Provide the [x, y] coordinate of the cell's center where the given text is located.  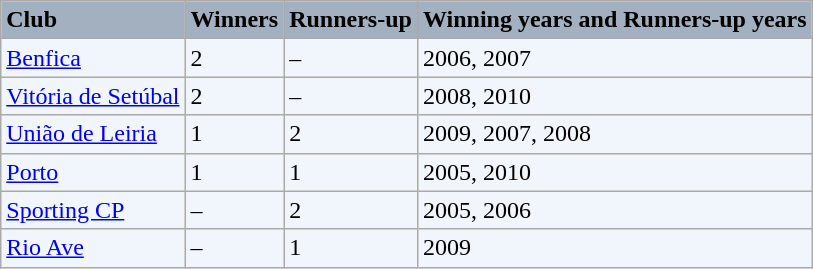
Porto [93, 172]
2005, 2010 [614, 172]
2009 [614, 248]
2005, 2006 [614, 210]
2009, 2007, 2008 [614, 134]
2006, 2007 [614, 58]
Runners-up [351, 20]
União de Leiria [93, 134]
Rio Ave [93, 248]
Vitória de Setúbal [93, 96]
Winning years and Runners-up years [614, 20]
Winners [234, 20]
Club [93, 20]
Sporting CP [93, 210]
2008, 2010 [614, 96]
Benfica [93, 58]
